Capture the cell that displays the provided text and extract its [X, Y] central coordinate. 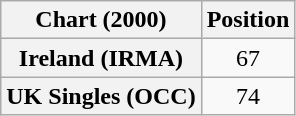
67 [248, 58]
Position [248, 20]
UK Singles (OCC) [101, 96]
Chart (2000) [101, 20]
74 [248, 96]
Ireland (IRMA) [101, 58]
